Capture the cell that displays the provided text and extract its (x, y) central coordinate. 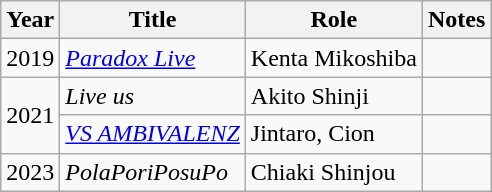
Chiaki Shinjou (334, 172)
2021 (30, 115)
Paradox Live (153, 58)
PolaPoriPosuPo (153, 172)
Role (334, 20)
2023 (30, 172)
Kenta Mikoshiba (334, 58)
VS AMBIVALENZ (153, 134)
Title (153, 20)
Notes (456, 20)
Live us (153, 96)
2019 (30, 58)
Jintaro, Cion (334, 134)
Akito Shinji (334, 96)
Year (30, 20)
